Find where the given text appears and provide that cell's center as (x, y) coordinate. 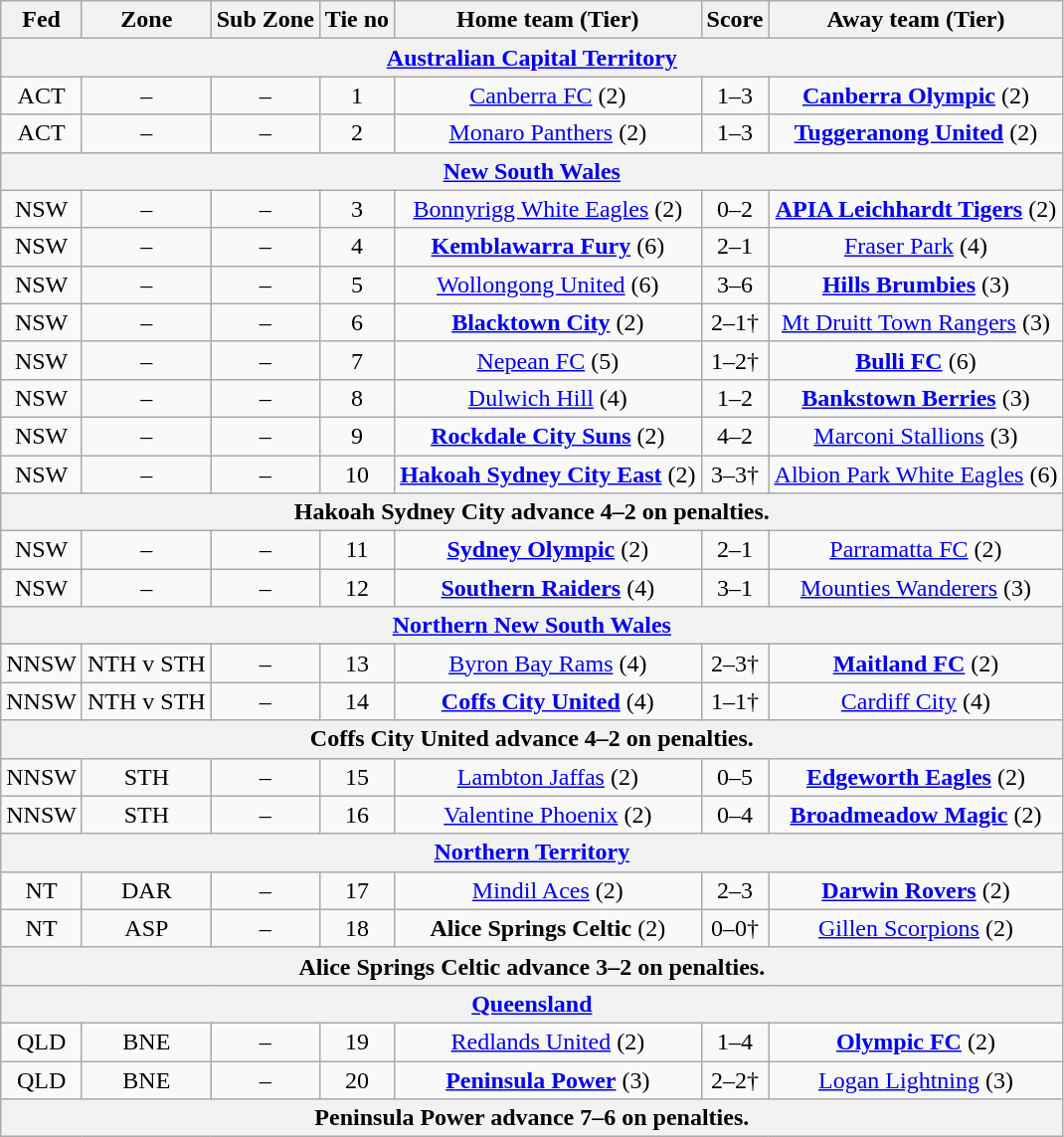
APIA Leichhardt Tigers (2) (916, 209)
Nepean FC (5) (548, 360)
4 (356, 247)
Rockdale City Suns (2) (548, 436)
Logan Lightning (3) (916, 1079)
14 (356, 701)
16 (356, 815)
2–2† (735, 1079)
7 (356, 360)
Hakoah Sydney City East (2) (548, 474)
Tuggeranong United (2) (916, 133)
Fraser Park (4) (916, 247)
Lambton Jaffas (2) (548, 777)
Coffs City United advance 4–2 on penalties. (532, 739)
Mindil Aces (2) (548, 890)
Edgeworth Eagles (2) (916, 777)
Peninsula Power advance 7–6 on penalties. (532, 1118)
DAR (146, 890)
9 (356, 436)
5 (356, 284)
1 (356, 95)
13 (356, 663)
19 (356, 1042)
Hills Brumbies (3) (916, 284)
ASP (146, 928)
11 (356, 550)
2 (356, 133)
Alice Springs Celtic advance 3–2 on penalties. (532, 966)
Hakoah Sydney City advance 4–2 on penalties. (532, 512)
6 (356, 322)
3 (356, 209)
0–5 (735, 777)
17 (356, 890)
Parramatta FC (2) (916, 550)
Broadmeadow Magic (2) (916, 815)
Olympic FC (2) (916, 1042)
1–1† (735, 701)
Tie no (356, 20)
Canberra FC (2) (548, 95)
Northern Territory (532, 853)
20 (356, 1079)
Monaro Panthers (2) (548, 133)
1–4 (735, 1042)
4–2 (735, 436)
Byron Bay Rams (4) (548, 663)
Southern Raiders (4) (548, 588)
Bulli FC (6) (916, 360)
2–1† (735, 322)
Bonnyrigg White Eagles (2) (548, 209)
0–4 (735, 815)
Gillen Scorpions (2) (916, 928)
Sydney Olympic (2) (548, 550)
3–6 (735, 284)
Mt Druitt Town Rangers (3) (916, 322)
0–2 (735, 209)
Away team (Tier) (916, 20)
Fed (42, 20)
Zone (146, 20)
12 (356, 588)
Peninsula Power (3) (548, 1079)
Dulwich Hill (4) (548, 398)
1–2 (735, 398)
Maitland FC (2) (916, 663)
Darwin Rovers (2) (916, 890)
Sub Zone (265, 20)
10 (356, 474)
0–0† (735, 928)
18 (356, 928)
8 (356, 398)
Northern New South Wales (532, 626)
Home team (Tier) (548, 20)
1–2† (735, 360)
Queensland (532, 1004)
15 (356, 777)
New South Wales (532, 171)
Wollongong United (6) (548, 284)
Canberra Olympic (2) (916, 95)
Redlands United (2) (548, 1042)
3–3† (735, 474)
Score (735, 20)
Marconi Stallions (3) (916, 436)
Cardiff City (4) (916, 701)
Mounties Wanderers (3) (916, 588)
Valentine Phoenix (2) (548, 815)
Albion Park White Eagles (6) (916, 474)
Australian Capital Territory (532, 58)
Bankstown Berries (3) (916, 398)
2–3† (735, 663)
3–1 (735, 588)
Coffs City United (4) (548, 701)
2–3 (735, 890)
Alice Springs Celtic (2) (548, 928)
Blacktown City (2) (548, 322)
Kemblawarra Fury (6) (548, 247)
